Determine the (X, Y) coordinate at the center of the cell enclosing the given text.  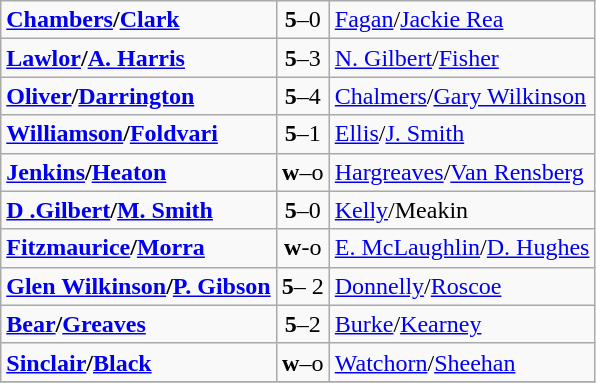
E. McLaughlin/D. Hughes (462, 248)
Lawlor/A. Harris (138, 58)
Ellis/J. Smith (462, 134)
5–1 (302, 134)
Fitzmaurice/Morra (138, 248)
Williamson/Foldvari (138, 134)
Donnelly/Roscoe (462, 286)
Watchorn/Sheehan (462, 362)
5–4 (302, 96)
5– 2 (302, 286)
Fagan/Jackie Rea (462, 20)
Glen Wilkinson/P. Gibson (138, 286)
Sinclair/Black (138, 362)
Chambers/Clark (138, 20)
Kelly/Meakin (462, 210)
Chalmers/Gary Wilkinson (462, 96)
Jenkins/Heaton (138, 172)
w-o (302, 248)
Bear/Greaves (138, 324)
5–2 (302, 324)
5–3 (302, 58)
Burke/Kearney (462, 324)
N. Gilbert/Fisher (462, 58)
D .Gilbert/M. Smith (138, 210)
Oliver/Darrington (138, 96)
Hargreaves/Van Rensberg (462, 172)
